Scan for the cell matching the given text and deliver its (X, Y) coordinate at center. 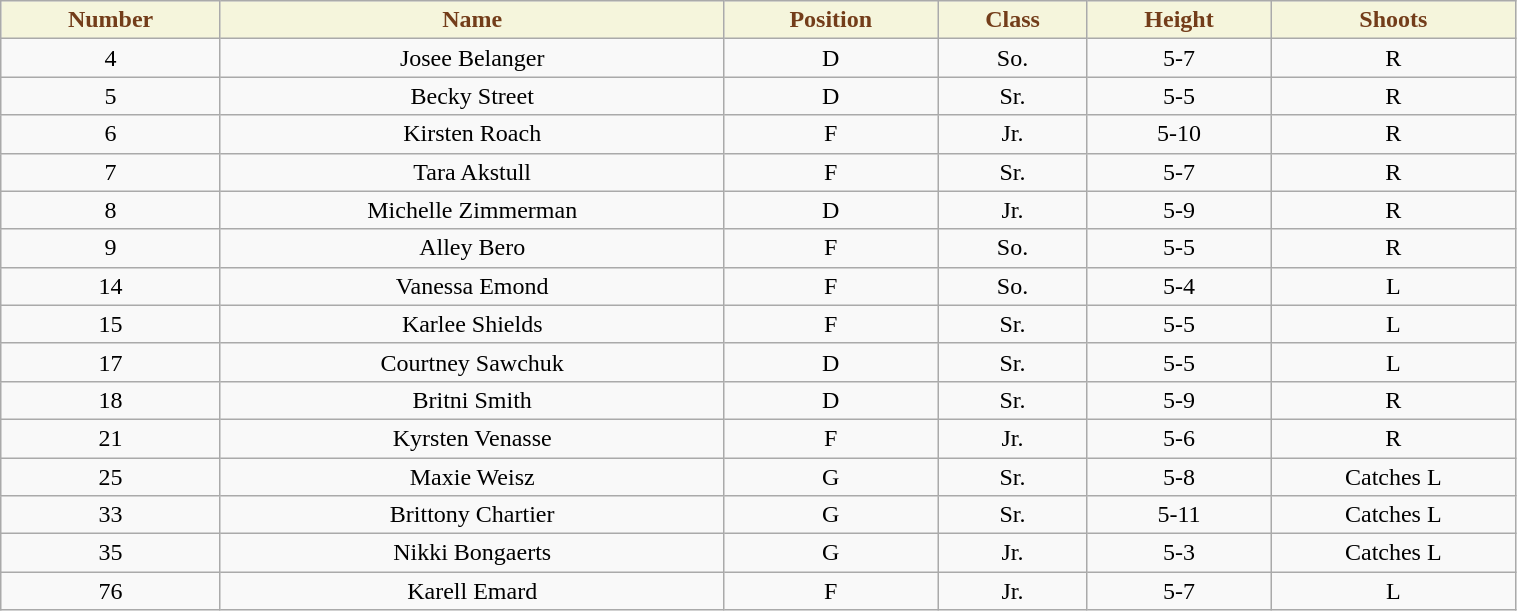
9 (111, 248)
14 (111, 286)
Maxie Weisz (472, 477)
Michelle Zimmerman (472, 210)
5-4 (1178, 286)
Karell Emard (472, 591)
Tara Akstull (472, 172)
15 (111, 324)
Number (111, 20)
35 (111, 553)
Britni Smith (472, 400)
8 (111, 210)
Karlee Shields (472, 324)
Position (831, 20)
Becky Street (472, 96)
Josee Belanger (472, 58)
5-10 (1178, 134)
Kyrsten Venasse (472, 438)
5-11 (1178, 515)
Kirsten Roach (472, 134)
17 (111, 362)
Brittony Chartier (472, 515)
Nikki Bongaerts (472, 553)
76 (111, 591)
5-6 (1178, 438)
Courtney Sawchuk (472, 362)
21 (111, 438)
Height (1178, 20)
4 (111, 58)
7 (111, 172)
5-3 (1178, 553)
Name (472, 20)
Alley Bero (472, 248)
25 (111, 477)
Shoots (1394, 20)
33 (111, 515)
5-8 (1178, 477)
18 (111, 400)
5 (111, 96)
Vanessa Emond (472, 286)
Class (1013, 20)
6 (111, 134)
